Identify which cell holds the provided text, then report its (X, Y) central coordinate. 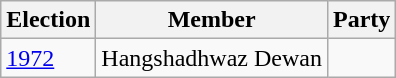
Hangshadhwaz Dewan (212, 58)
Election (48, 20)
Member (212, 20)
1972 (48, 58)
Party (361, 20)
